Scan for the cell matching the given text and deliver its [x, y] coordinate at center. 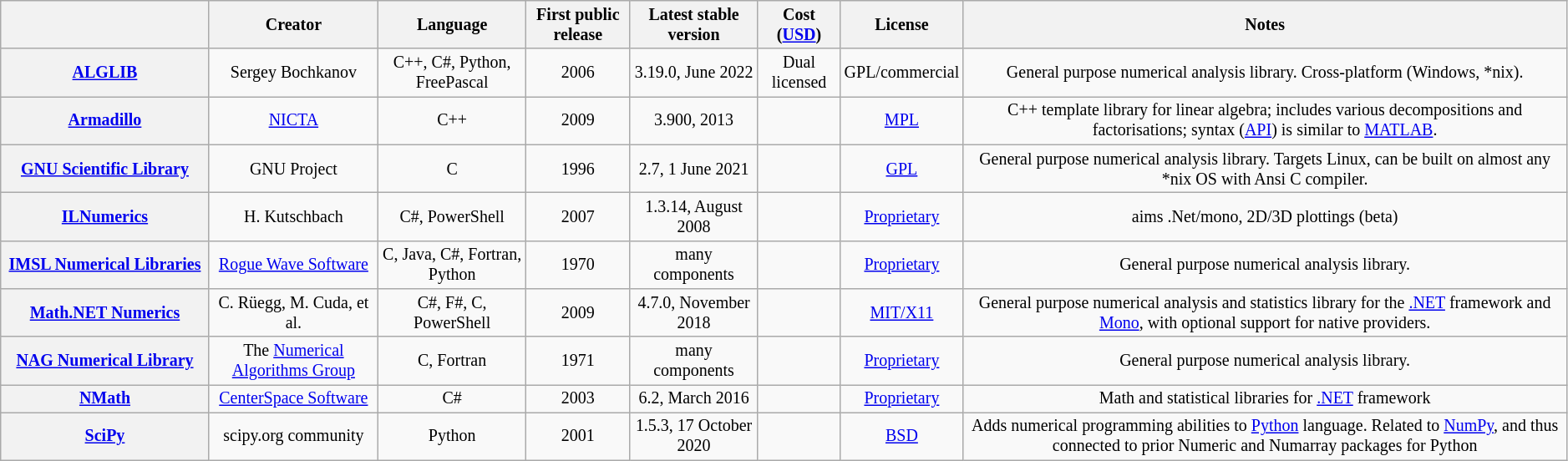
scipy.org community [293, 436]
2003 [578, 399]
Rogue Wave Software [293, 264]
C# [453, 399]
NMath [105, 399]
General purpose numerical analysis and statistics library for the .NET framework and Mono, with optional support for native providers. [1265, 312]
SciPy [105, 436]
1.3.14, August 2008 [693, 217]
Language [453, 25]
GPL [902, 169]
License [902, 25]
General purpose numerical analysis library. Targets Linux, can be built on almost any *nix OS with Ansi C compiler. [1265, 169]
GPL/commercial [902, 73]
C++ [453, 120]
2006 [578, 73]
Notes [1265, 25]
NAG Numerical Library [105, 361]
C. Rüegg, M. Cuda, et al. [293, 312]
ALGLIB [105, 73]
Cost (USD) [799, 25]
aims .Net/mono, 2D/3D plottings (beta) [1265, 217]
C, Java, C#, Fortran, Python [453, 264]
1970 [578, 264]
CenterSpace Software [293, 399]
First public release [578, 25]
C++, C#, Python, FreePascal [453, 73]
General purpose numerical analysis library. Cross-platform (Windows, *nix). [1265, 73]
Armadillo [105, 120]
BSD [902, 436]
H. Kutschbach [293, 217]
Python [453, 436]
3.19.0, June 2022 [693, 73]
Adds numerical programming abilities to Python language. Related to NumPy, and thus connected to prior Numeric and Numarray packages for Python [1265, 436]
2001 [578, 436]
GNU Project [293, 169]
Math.NET Numerics [105, 312]
Latest stable version [693, 25]
2007 [578, 217]
Creator [293, 25]
IMSL Numerical Libraries [105, 264]
6.2, March 2016 [693, 399]
C#, PowerShell [453, 217]
1971 [578, 361]
C++ template library for linear algebra; includes various decompositions and factorisations; syntax (API) is similar to MATLAB. [1265, 120]
4.7.0, November 2018 [693, 312]
C#, F#, C, PowerShell [453, 312]
C [453, 169]
Sergey Bochkanov [293, 73]
C, Fortran [453, 361]
Dual licensed [799, 73]
NICTA [293, 120]
1.5.3, 17 October 2020 [693, 436]
MIT/X11 [902, 312]
1996 [578, 169]
The Numerical Algorithms Group [293, 361]
Math and statistical libraries for .NET framework [1265, 399]
GNU Scientific Library [105, 169]
2.7, 1 June 2021 [693, 169]
3.900, 2013 [693, 120]
MPL [902, 120]
ILNumerics [105, 217]
